Identify which cell holds the provided text, then report its [x, y] central coordinate. 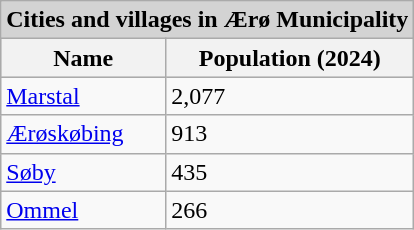
266 [290, 210]
2,077 [290, 96]
435 [290, 172]
Ommel [84, 210]
Cities and villages in Ærø Municipality [208, 20]
Population (2024) [290, 58]
Marstal [84, 96]
Søby [84, 172]
Name [84, 58]
913 [290, 134]
Ærøskøbing [84, 134]
